For the text-containing cell, return its midpoint in (x, y) coordinate format. 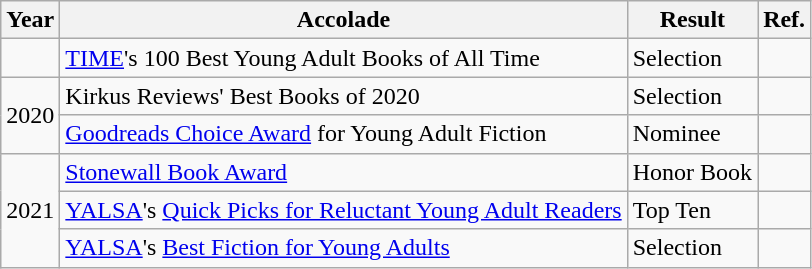
YALSA's Best Fiction for Young Adults (344, 248)
2020 (30, 115)
Accolade (344, 20)
YALSA's Quick Picks for Reluctant Young Adult Readers (344, 210)
Top Ten (692, 210)
2021 (30, 210)
Year (30, 20)
Nominee (692, 134)
Ref. (784, 20)
Honor Book (692, 172)
Result (692, 20)
TIME's 100 Best Young Adult Books of All Time (344, 58)
Stonewall Book Award (344, 172)
Kirkus Reviews' Best Books of 2020 (344, 96)
Goodreads Choice Award for Young Adult Fiction (344, 134)
